Pinpoint the cell where the given text exists, returning its (X, Y) midpoint coordinate. 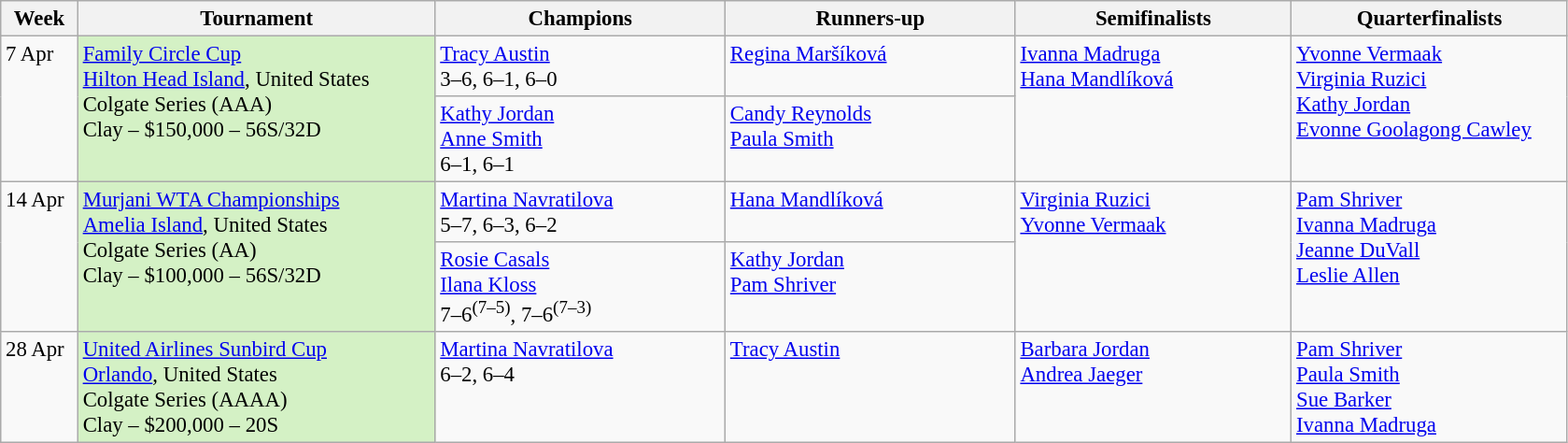
Yvonne Vermaak Virginia Ruzici Kathy Jordan Evonne Goolagong Cawley (1430, 109)
Runners-up (870, 19)
Candy Reynolds Paula Smith (870, 139)
Semifinalists (1153, 19)
Kathy Jordan Pam Shriver (870, 287)
Martina Navratilova5–7, 6–3, 6–2 (581, 213)
Pam Shriver Ivanna Madruga Jeanne DuVall Leslie Allen (1430, 258)
Week (39, 19)
Champions (581, 19)
Tournament (256, 19)
Hana Mandlíková (870, 213)
Virginia Ruzici Yvonne Vermaak (1153, 258)
14 Apr (39, 258)
Regina Maršíková (870, 67)
Tracy Austin3–6, 6–1, 6–0 (581, 67)
7 Apr (39, 109)
Rosie Casals Ilana Kloss 7–6(7–5), 7–6(7–3) (581, 287)
Kathy Jordan Anne Smith 6–1, 6–1 (581, 139)
Murjani WTA Championships Amelia Island, United StatesColgate Series (AA)Clay – $100,000 – 56S/32D (256, 258)
Ivanna Madruga Hana Mandlíková (1153, 109)
Family Circle Cup Hilton Head Island, United StatesColgate Series (AAA)Clay – $150,000 – 56S/32D (256, 109)
Quarterfinalists (1430, 19)
